Determine the (x, y) coordinate at the center of the cell enclosing the given text.  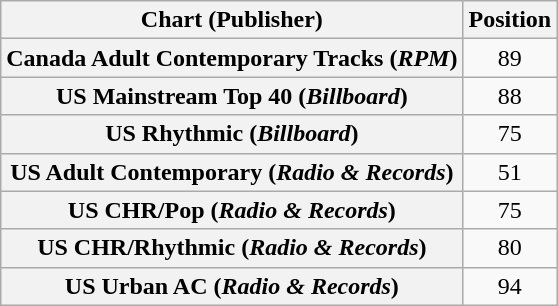
Canada Adult Contemporary Tracks (RPM) (232, 58)
US CHR/Rhythmic (Radio & Records) (232, 248)
Position (510, 20)
US Urban AC (Radio & Records) (232, 286)
US Rhythmic (Billboard) (232, 134)
US CHR/Pop (Radio & Records) (232, 210)
Chart (Publisher) (232, 20)
94 (510, 286)
51 (510, 172)
89 (510, 58)
US Mainstream Top 40 (Billboard) (232, 96)
US Adult Contemporary (Radio & Records) (232, 172)
80 (510, 248)
88 (510, 96)
